Capture the cell that displays the provided text and extract its [X, Y] central coordinate. 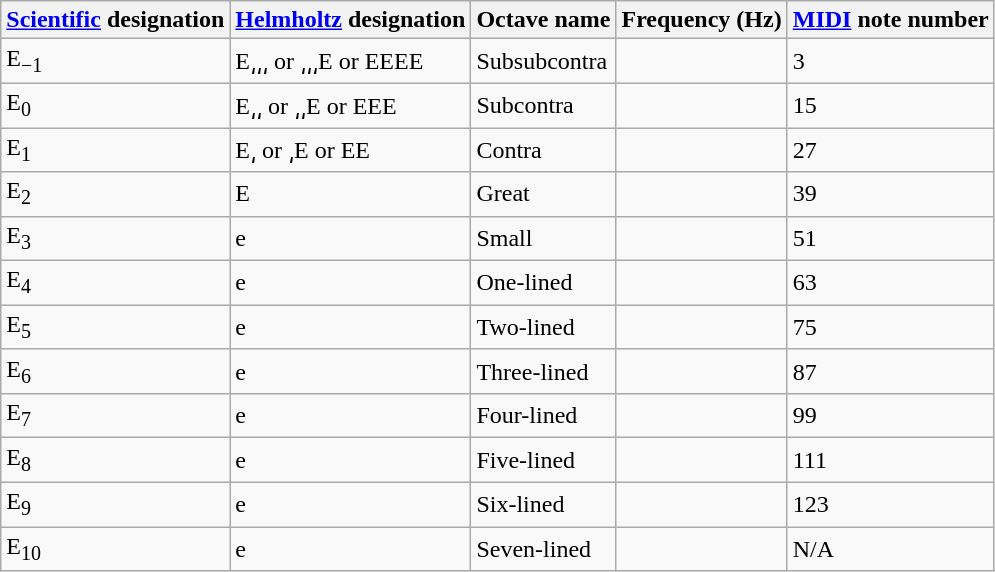
E6 [116, 371]
N/A [890, 549]
Six-lined [544, 504]
Four-lined [544, 416]
111 [890, 460]
E [350, 194]
75 [890, 327]
15 [890, 105]
One-lined [544, 283]
E͵͵͵ or ͵͵͵E or EEEE [350, 61]
E0 [116, 105]
E7 [116, 416]
E−1 [116, 61]
Great [544, 194]
E͵ or ͵E or EE [350, 150]
Scientific designation [116, 20]
E10 [116, 549]
E͵͵ or ͵͵E or EEE [350, 105]
MIDI note number [890, 20]
E9 [116, 504]
Frequency (Hz) [702, 20]
63 [890, 283]
3 [890, 61]
87 [890, 371]
Helmholtz designation [350, 20]
Contra [544, 150]
E4 [116, 283]
Small [544, 238]
Subsubcontra [544, 61]
E2 [116, 194]
Seven-lined [544, 549]
E1 [116, 150]
51 [890, 238]
Subcontra [544, 105]
39 [890, 194]
99 [890, 416]
E5 [116, 327]
E3 [116, 238]
27 [890, 150]
E8 [116, 460]
123 [890, 504]
Two-lined [544, 327]
Five-lined [544, 460]
Three-lined [544, 371]
Octave name [544, 20]
